Detect which cell encompasses the target text, then output its (x, y) center coordinate. 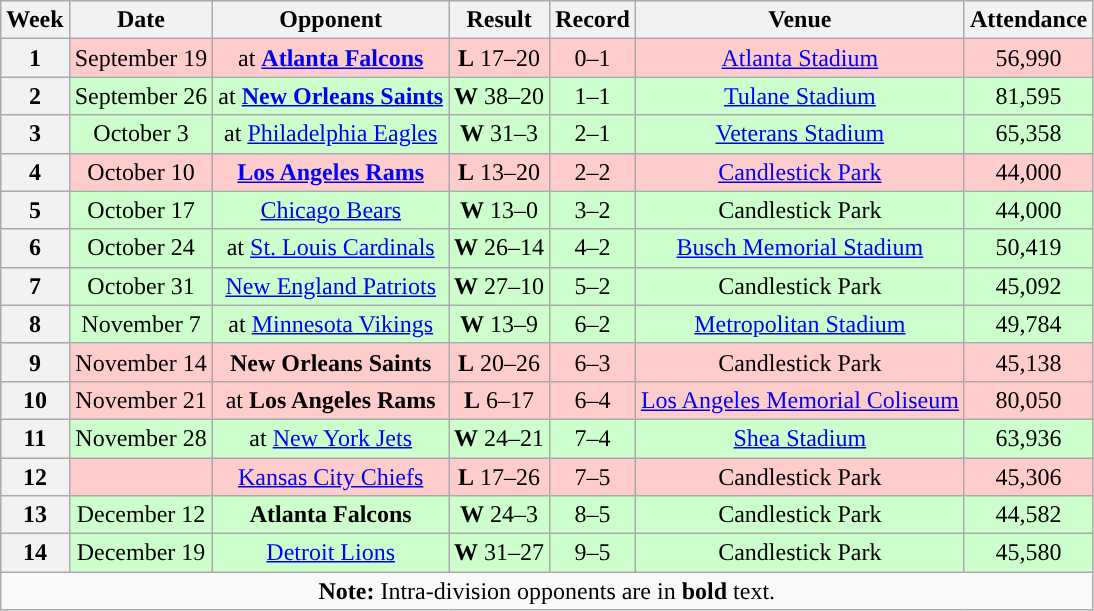
October 24 (141, 248)
2–1 (593, 134)
at St. Louis Cardinals (331, 248)
at Philadelphia Eagles (331, 134)
Note: Intra-division opponents are in bold text. (547, 591)
Shea Stadium (800, 438)
New England Patriots (331, 286)
September 26 (141, 96)
8–5 (593, 515)
45,580 (1028, 553)
at New Orleans Saints (331, 96)
W 38–20 (500, 96)
Atlanta Stadium (800, 58)
8 (35, 324)
October 31 (141, 286)
56,990 (1028, 58)
Detroit Lions (331, 553)
Attendance (1028, 20)
L 13–20 (500, 172)
December 12 (141, 515)
at New York Jets (331, 438)
Veterans Stadium (800, 134)
December 19 (141, 553)
W 13–9 (500, 324)
9 (35, 362)
at Atlanta Falcons (331, 58)
Los Angeles Memorial Coliseum (800, 400)
7–4 (593, 438)
W 24–3 (500, 515)
2–2 (593, 172)
Chicago Bears (331, 210)
13 (35, 515)
3 (35, 134)
November 7 (141, 324)
14 (35, 553)
0–1 (593, 58)
W 13–0 (500, 210)
44,582 (1028, 515)
Opponent (331, 20)
6–2 (593, 324)
3–2 (593, 210)
Metropolitan Stadium (800, 324)
New Orleans Saints (331, 362)
October 3 (141, 134)
Busch Memorial Stadium (800, 248)
Tulane Stadium (800, 96)
L 6–17 (500, 400)
7–5 (593, 477)
Record (593, 20)
October 10 (141, 172)
4 (35, 172)
4–2 (593, 248)
Los Angeles Rams (331, 172)
October 17 (141, 210)
Result (500, 20)
Date (141, 20)
1–1 (593, 96)
W 26–14 (500, 248)
12 (35, 477)
5 (35, 210)
W 27–10 (500, 286)
10 (35, 400)
81,595 (1028, 96)
Atlanta Falcons (331, 515)
2 (35, 96)
6–4 (593, 400)
November 21 (141, 400)
45,306 (1028, 477)
November 14 (141, 362)
9–5 (593, 553)
L 20–26 (500, 362)
L 17–20 (500, 58)
at Minnesota Vikings (331, 324)
Venue (800, 20)
November 28 (141, 438)
45,092 (1028, 286)
6 (35, 248)
65,358 (1028, 134)
1 (35, 58)
Week (35, 20)
W 24–21 (500, 438)
49,784 (1028, 324)
L 17–26 (500, 477)
80,050 (1028, 400)
45,138 (1028, 362)
September 19 (141, 58)
5–2 (593, 286)
50,419 (1028, 248)
Kansas City Chiefs (331, 477)
W 31–3 (500, 134)
6–3 (593, 362)
63,936 (1028, 438)
at Los Angeles Rams (331, 400)
W 31–27 (500, 553)
7 (35, 286)
11 (35, 438)
